For the text-containing cell, return its midpoint in (X, Y) coordinate format. 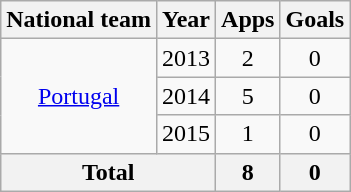
1 (248, 134)
5 (248, 96)
8 (248, 172)
2013 (186, 58)
Goals (315, 20)
Apps (248, 20)
Portugal (79, 96)
2014 (186, 96)
Total (108, 172)
Year (186, 20)
2 (248, 58)
2015 (186, 134)
National team (79, 20)
